Capture the cell that displays the provided text and extract its (x, y) central coordinate. 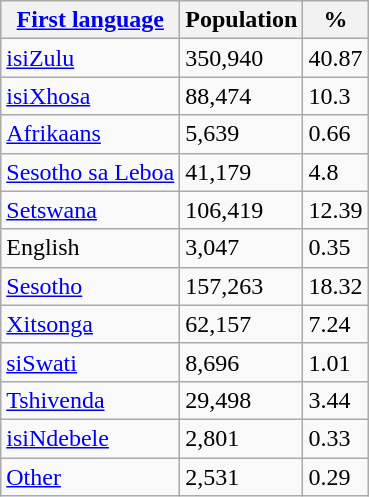
Other (90, 477)
12.39 (336, 210)
1.01 (336, 362)
3,047 (242, 248)
5,639 (242, 134)
18.32 (336, 286)
2,531 (242, 477)
0.66 (336, 134)
isiNdebele (90, 438)
62,157 (242, 324)
Sesotho sa Leboa (90, 172)
siSwati (90, 362)
29,498 (242, 400)
7.24 (336, 324)
2,801 (242, 438)
Setswana (90, 210)
Afrikaans (90, 134)
88,474 (242, 96)
157,263 (242, 286)
41,179 (242, 172)
isiXhosa (90, 96)
0.35 (336, 248)
isiZulu (90, 58)
First language (90, 20)
3.44 (336, 400)
English (90, 248)
8,696 (242, 362)
Sesotho (90, 286)
350,940 (242, 58)
0.33 (336, 438)
% (336, 20)
Tshivenda (90, 400)
Population (242, 20)
4.8 (336, 172)
10.3 (336, 96)
Xitsonga (90, 324)
40.87 (336, 58)
106,419 (242, 210)
0.29 (336, 477)
